From the cell containing the given text, extract its center point as [x, y] coordinate. 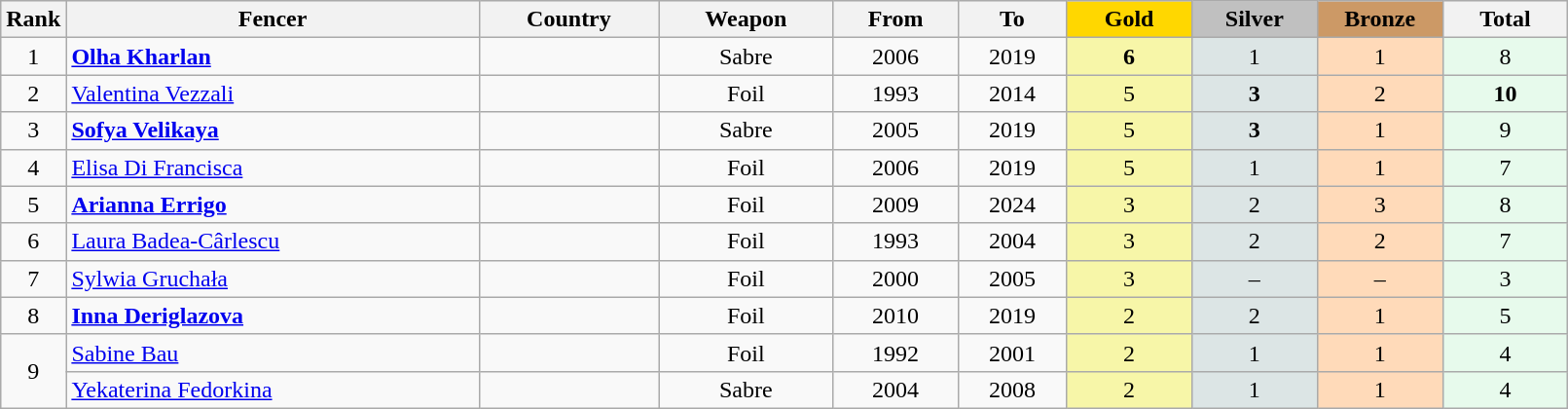
2008 [1012, 390]
2014 [1012, 93]
Gold [1129, 19]
2010 [895, 316]
Inna Deriglazova [273, 316]
Fencer [273, 19]
2024 [1012, 204]
Arianna Errigo [273, 204]
Silver [1254, 19]
Total [1505, 19]
Sofya Velikaya [273, 130]
Sylwia Gruchała [273, 279]
10 [1505, 93]
Valentina Vezzali [273, 93]
Elisa Di Francisca [273, 167]
Weapon [746, 19]
From [895, 19]
1992 [895, 353]
Laura Badea-Cârlescu [273, 242]
Rank [33, 19]
Country [568, 19]
To [1012, 19]
2001 [1012, 353]
2009 [895, 204]
Sabine Bau [273, 353]
Yekaterina Fedorkina [273, 390]
2000 [895, 279]
Bronze [1380, 19]
Olha Kharlan [273, 56]
